Return the [x, y] coordinate for the center point of the cell that contains the specified text.  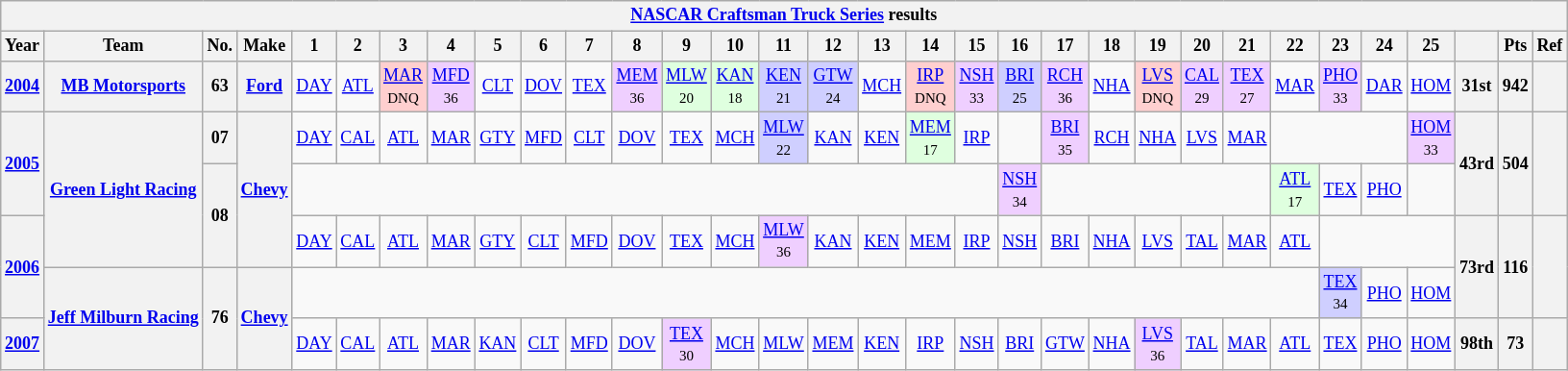
116 [1515, 267]
13 [882, 46]
20 [1203, 46]
Pts [1515, 46]
Ford [264, 87]
18 [1112, 46]
4 [451, 46]
NSH33 [976, 87]
31st [1478, 87]
RCH [1112, 138]
23 [1341, 46]
2007 [23, 344]
MEM17 [930, 138]
BRI35 [1066, 138]
07 [219, 138]
No. [219, 46]
LVS36 [1158, 344]
14 [930, 46]
GTW24 [833, 87]
TEX27 [1247, 87]
15 [976, 46]
MLW36 [784, 241]
KAN18 [735, 87]
43rd [1478, 163]
IRPDNQ [930, 87]
73rd [1478, 267]
22 [1295, 46]
CAL29 [1203, 87]
8 [637, 46]
MEM36 [637, 87]
2006 [23, 267]
NASCAR Craftsman Truck Series results [784, 15]
73 [1515, 344]
NSH34 [1020, 189]
Ref [1550, 46]
504 [1515, 163]
MARDNQ [404, 87]
76 [219, 319]
25 [1432, 46]
PHO33 [1341, 87]
63 [219, 87]
Jeff Milburn Racing [123, 319]
MLW20 [686, 87]
Make [264, 46]
LVSDNQ [1158, 87]
10 [735, 46]
Year [23, 46]
Green Light Racing [123, 190]
17 [1066, 46]
RCH36 [1066, 87]
MLW22 [784, 138]
12 [833, 46]
98th [1478, 344]
2004 [23, 87]
19 [1158, 46]
TEX34 [1341, 293]
ATL17 [1295, 189]
21 [1247, 46]
7 [589, 46]
GTW [1066, 344]
9 [686, 46]
MLW [784, 344]
24 [1384, 46]
KEN21 [784, 87]
BRI25 [1020, 87]
6 [544, 46]
3 [404, 46]
5 [498, 46]
942 [1515, 87]
Team [123, 46]
2 [357, 46]
16 [1020, 46]
MFD36 [451, 87]
HOM33 [1432, 138]
MB Motorsports [123, 87]
DAR [1384, 87]
11 [784, 46]
2005 [23, 163]
08 [219, 215]
TEX30 [686, 344]
1 [314, 46]
